Find where the given text appears and provide that cell's center as [x, y] coordinate. 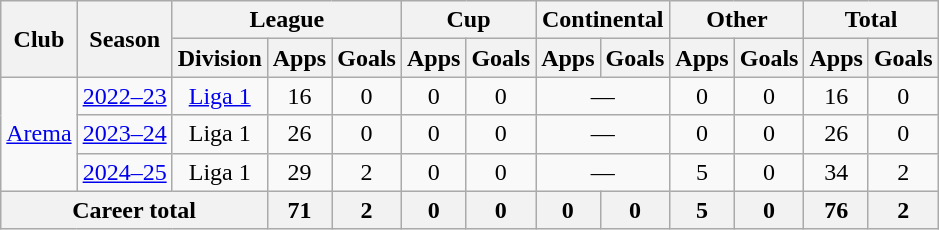
League [286, 20]
29 [299, 172]
Cup [468, 20]
Arema [39, 134]
34 [836, 172]
76 [836, 210]
Career total [134, 210]
2023–24 [124, 134]
Division [220, 58]
Continental [603, 20]
Club [39, 39]
71 [299, 210]
Other [737, 20]
Total [871, 20]
2022–23 [124, 96]
Season [124, 39]
2024–25 [124, 172]
